Return the (X, Y) coordinate for the center point of the cell that contains the specified text.  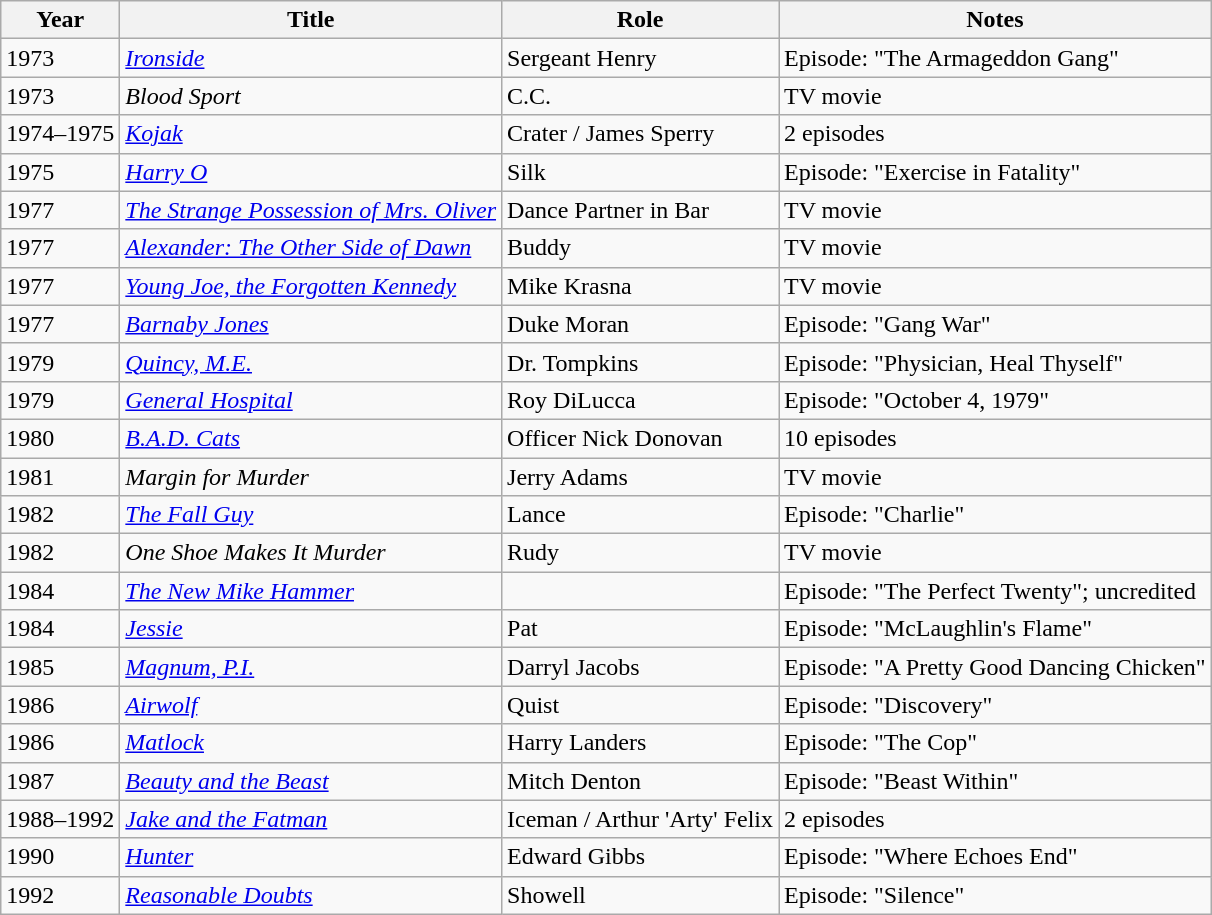
Episode: "A Pretty Good Dancing Chicken" (996, 667)
The New Mike Hammer (311, 591)
Lance (640, 515)
Officer Nick Donovan (640, 438)
1992 (60, 895)
Episode: "McLaughlin's Flame" (996, 629)
Dance Partner in Bar (640, 210)
10 episodes (996, 438)
1990 (60, 857)
Episode: "Silence" (996, 895)
Episode: "October 4, 1979" (996, 400)
B.A.D. Cats (311, 438)
Harry Landers (640, 743)
Episode: "Charlie" (996, 515)
Kojak (311, 134)
1981 (60, 477)
Quincy, M.E. (311, 362)
The Fall Guy (311, 515)
Notes (996, 20)
Quist (640, 705)
Showell (640, 895)
Magnum, P.I. (311, 667)
Episode: "The Perfect Twenty"; uncredited (996, 591)
1988–1992 (60, 819)
Mike Krasna (640, 286)
Blood Sport (311, 96)
Matlock (311, 743)
Silk (640, 172)
Duke Moran (640, 324)
Episode: "The Armageddon Gang" (996, 58)
Title (311, 20)
Dr. Tompkins (640, 362)
General Hospital (311, 400)
1985 (60, 667)
Beauty and the Beast (311, 781)
Jessie (311, 629)
Pat (640, 629)
Role (640, 20)
1974–1975 (60, 134)
Barnaby Jones (311, 324)
Crater / James Sperry (640, 134)
Reasonable Doubts (311, 895)
Episode: "Physician, Heal Thyself" (996, 362)
Sergeant Henry (640, 58)
Iceman / Arthur 'Arty' Felix (640, 819)
Episode: "The Cop" (996, 743)
Episode: "Discovery" (996, 705)
Airwolf (311, 705)
Young Joe, the Forgotten Kennedy (311, 286)
The Strange Possession of Mrs. Oliver (311, 210)
Roy DiLucca (640, 400)
Margin for Murder (311, 477)
Darryl Jacobs (640, 667)
Edward Gibbs (640, 857)
Rudy (640, 553)
Buddy (640, 248)
Harry O (311, 172)
Episode: "Beast Within" (996, 781)
1987 (60, 781)
Hunter (311, 857)
One Shoe Makes It Murder (311, 553)
Episode: "Exercise in Fatality" (996, 172)
Year (60, 20)
Jerry Adams (640, 477)
Ironside (311, 58)
1975 (60, 172)
C.C. (640, 96)
Episode: "Where Echoes End" (996, 857)
Episode: "Gang War" (996, 324)
1980 (60, 438)
Alexander: The Other Side of Dawn (311, 248)
Mitch Denton (640, 781)
Jake and the Fatman (311, 819)
